Pinpoint the cell where the given text exists, returning its [X, Y] midpoint coordinate. 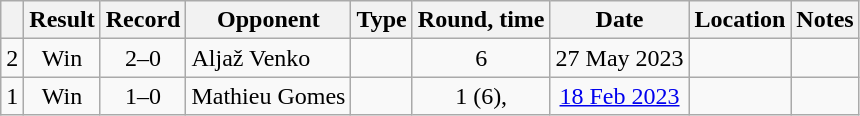
2 [12, 58]
Aljaž Venko [268, 58]
18 Feb 2023 [620, 96]
Opponent [268, 20]
Mathieu Gomes [268, 96]
Notes [825, 20]
Record [143, 20]
Round, time [481, 20]
1 [12, 96]
Date [620, 20]
Result [62, 20]
6 [481, 58]
27 May 2023 [620, 58]
1 (6), [481, 96]
Location [740, 20]
Type [382, 20]
1–0 [143, 96]
2–0 [143, 58]
